Search for the cell housing the specified text and yield its (X, Y) center coordinate. 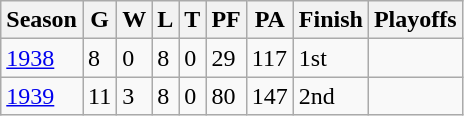
1st (330, 58)
L (166, 20)
3 (134, 96)
2nd (330, 96)
Finish (330, 20)
147 (270, 96)
Season (42, 20)
117 (270, 58)
T (192, 20)
W (134, 20)
1939 (42, 96)
PA (270, 20)
1938 (42, 58)
80 (226, 96)
G (99, 20)
11 (99, 96)
PF (226, 20)
29 (226, 58)
Playoffs (415, 20)
